Find where the given text appears and provide that cell's center as [x, y] coordinate. 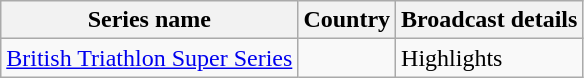
Broadcast details [490, 20]
Country [347, 20]
Series name [150, 20]
British Triathlon Super Series [150, 58]
Highlights [490, 58]
